Scan for the cell matching the given text and deliver its [X, Y] coordinate at center. 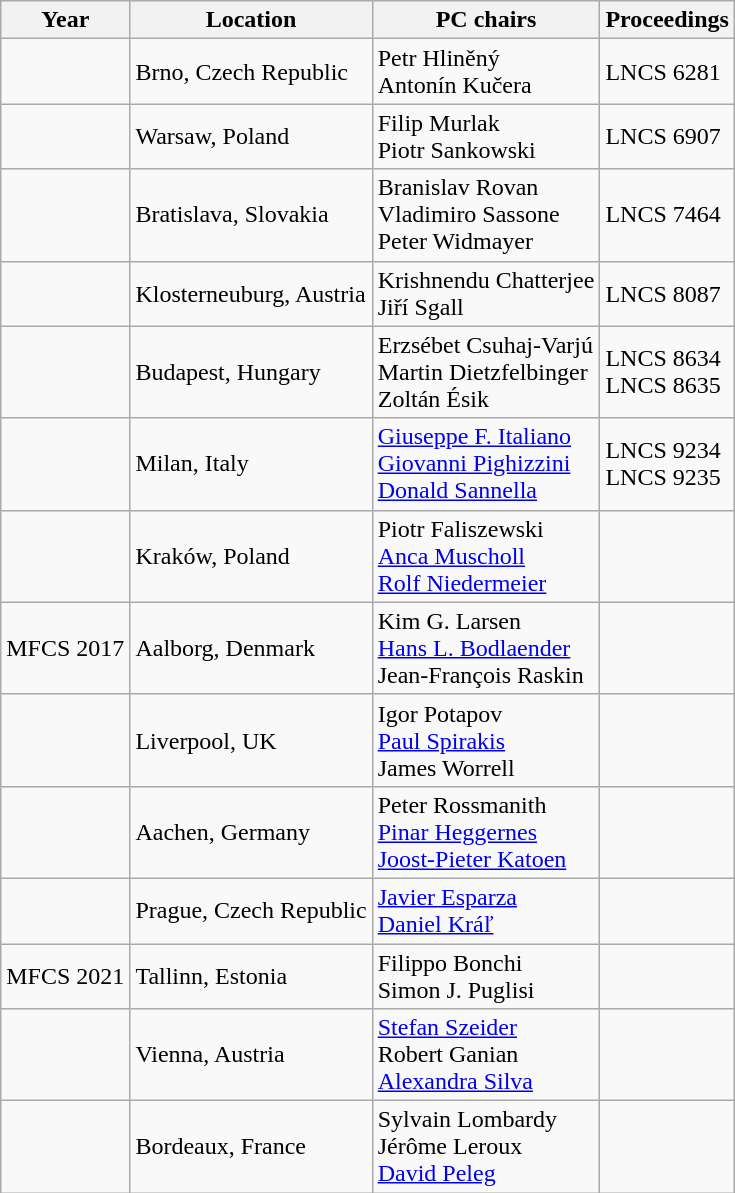
Aalborg, Denmark [251, 648]
Kraków, Poland [251, 556]
Aachen, Germany [251, 832]
Piotr FaliszewskiAnca MuschollRolf Niedermeier [486, 556]
LNCS 6281 [668, 72]
Petr HliněnýAntonín Kučera [486, 72]
Budapest, Hungary [251, 372]
Filip MurlakPiotr Sankowski [486, 136]
Igor PotapovPaul SpirakisJames Worrell [486, 740]
Location [251, 20]
Klosterneuburg, Austria [251, 294]
LNCS 6907 [668, 136]
Tallinn, Estonia [251, 976]
Liverpool, UK [251, 740]
Kim G. LarsenHans L. BodlaenderJean-François Raskin [486, 648]
Milan, Italy [251, 464]
Erzsébet Csuhaj-VarjúMartin DietzfelbingerZoltán Ésik [486, 372]
MFCS 2021 [66, 976]
LNCS 8087 [668, 294]
Bratislava, Slovakia [251, 215]
LNCS 9234 LNCS 9235 [668, 464]
Peter RossmanithPinar HeggernesJoost-Pieter Katoen [486, 832]
Krishnendu ChatterjeeJiří Sgall [486, 294]
LNCS 8634 LNCS 8635 [668, 372]
Sylvain LombardyJérôme LerouxDavid Peleg [486, 1147]
Proceedings [668, 20]
PC chairs [486, 20]
Vienna, Austria [251, 1055]
MFCS 2017 [66, 648]
Bordeaux, France [251, 1147]
Year [66, 20]
Stefan SzeiderRobert GanianAlexandra Silva [486, 1055]
Prague, Czech Republic [251, 910]
Branislav RovanVladimiro SassonePeter Widmayer [486, 215]
Giuseppe F. ItalianoGiovanni PighizziniDonald Sannella [486, 464]
LNCS 7464 [668, 215]
Filippo BonchiSimon J. Puglisi [486, 976]
Brno, Czech Republic [251, 72]
Javier EsparzaDaniel Kráľ [486, 910]
Warsaw, Poland [251, 136]
